Scan for the cell matching the given text and deliver its [x, y] coordinate at center. 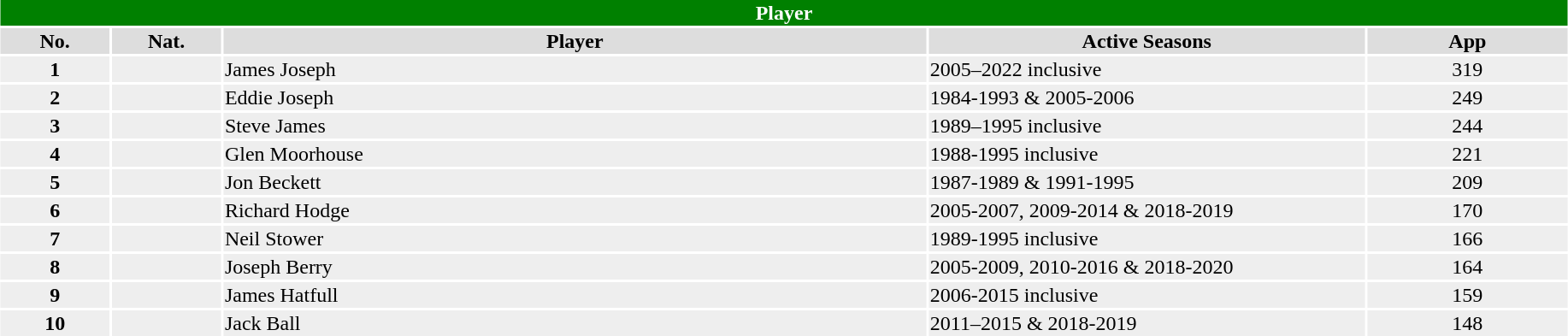
Jack Ball [575, 323]
249 [1467, 97]
Glen Moorhouse [575, 154]
2005-2009, 2010-2016 & 2018-2020 [1147, 267]
1989-1995 inclusive [1147, 239]
Eddie Joseph [575, 97]
Steve James [575, 126]
1989–1995 inclusive [1147, 126]
No. [55, 41]
2006-2015 inclusive [1147, 295]
5 [55, 182]
209 [1467, 182]
3 [55, 126]
2005-2007, 2009-2014 & 2018-2019 [1147, 210]
10 [55, 323]
2 [55, 97]
7 [55, 239]
6 [55, 210]
164 [1467, 267]
170 [1467, 210]
Neil Stower [575, 239]
244 [1467, 126]
159 [1467, 295]
Jon Beckett [575, 182]
App [1467, 41]
221 [1467, 154]
James Joseph [575, 69]
166 [1467, 239]
4 [55, 154]
Active Seasons [1147, 41]
1984-1993 & 2005-2006 [1147, 97]
8 [55, 267]
1 [55, 69]
Richard Hodge [575, 210]
James Hatfull [575, 295]
2011–2015 & 2018-2019 [1147, 323]
Nat. [166, 41]
Joseph Berry [575, 267]
2005–2022 inclusive [1147, 69]
9 [55, 295]
148 [1467, 323]
1988-1995 inclusive [1147, 154]
1987-1989 & 1991-1995 [1147, 182]
319 [1467, 69]
